Detect which cell encompasses the target text, then output its (X, Y) center coordinate. 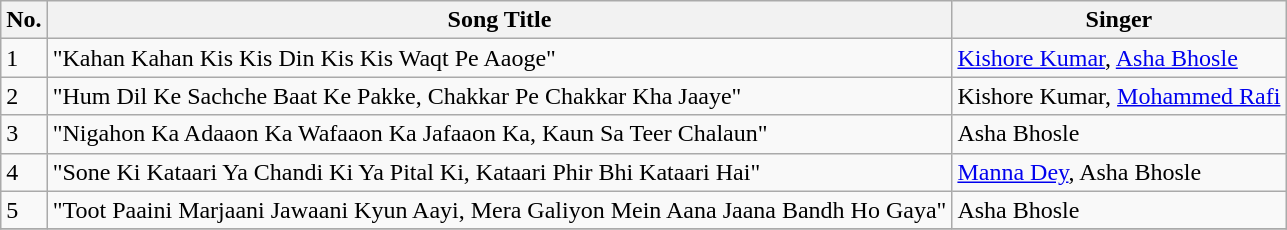
4 (24, 172)
No. (24, 20)
"Hum Dil Ke Sachche Baat Ke Pakke, Chakkar Pe Chakkar Kha Jaaye" (500, 96)
5 (24, 210)
"Toot Paaini Marjaani Jawaani Kyun Aayi, Mera Galiyon Mein Aana Jaana Bandh Ho Gaya" (500, 210)
3 (24, 134)
Manna Dey, Asha Bhosle (1119, 172)
Kishore Kumar, Asha Bhosle (1119, 58)
Singer (1119, 20)
1 (24, 58)
Song Title (500, 20)
Kishore Kumar, Mohammed Rafi (1119, 96)
"Sone Ki Kataari Ya Chandi Ki Ya Pital Ki, Kataari Phir Bhi Kataari Hai" (500, 172)
"Nigahon Ka Adaaon Ka Wafaaon Ka Jafaaon Ka, Kaun Sa Teer Chalaun" (500, 134)
2 (24, 96)
"Kahan Kahan Kis Kis Din Kis Kis Waqt Pe Aaoge" (500, 58)
